Output the [X, Y] coordinate of the center of the cell containing the given text.  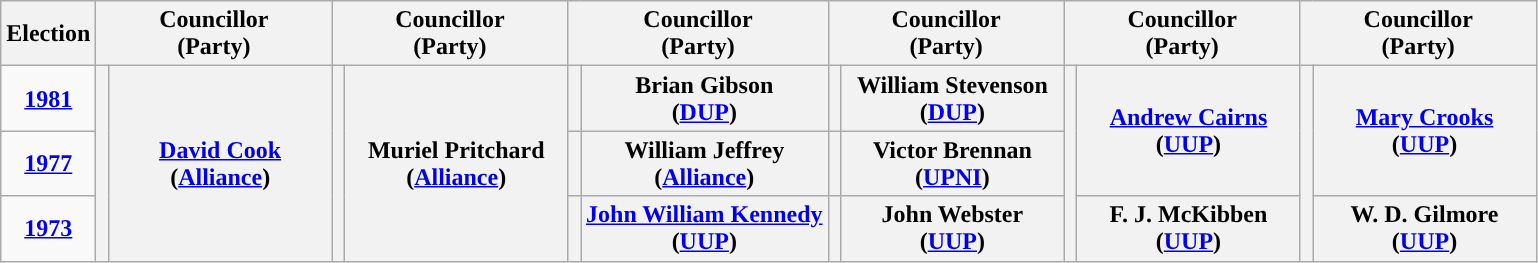
John William Kennedy (UUP) [704, 228]
W. D. Gilmore (UUP) [1425, 228]
1973 [48, 228]
F. J. McKibben (UUP) [1189, 228]
John Webster (UUP) [953, 228]
1981 [48, 98]
William Stevenson (DUP) [953, 98]
Mary Crooks (UUP) [1425, 131]
Victor Brennan (UPNI) [953, 164]
Andrew Cairns (UUP) [1189, 131]
David Cook (Alliance) [220, 164]
Election [48, 34]
William Jeffrey (Alliance) [704, 164]
Brian Gibson (DUP) [704, 98]
1977 [48, 164]
Muriel Pritchard (Alliance) [456, 164]
